Identify which cell holds the provided text, then report its (x, y) central coordinate. 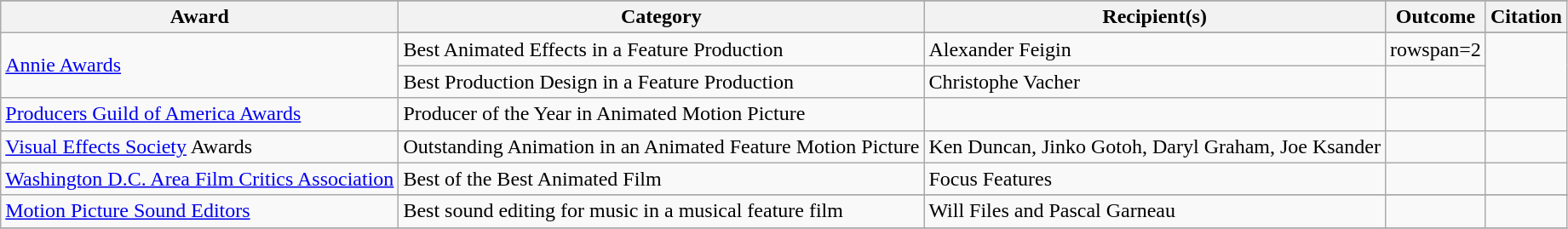
Best of the Best Animated Film (661, 179)
Best Production Design in a Feature Production (661, 82)
Best sound editing for music in a musical feature film (661, 211)
Recipient(s) (1155, 17)
Outcome (1435, 17)
Annie Awards (199, 66)
Alexander Feigin (1155, 49)
Outstanding Animation in an Animated Feature Motion Picture (661, 146)
Best Animated Effects in a Feature Production (661, 49)
Washington D.C. Area Film Critics Association (199, 179)
Christophe Vacher (1155, 82)
Award (199, 17)
Producer of the Year in Animated Motion Picture (661, 114)
Producers Guild of America Awards (199, 114)
Category (661, 17)
Motion Picture Sound Editors (199, 211)
Visual Effects Society Awards (199, 146)
rowspan=2 (1435, 49)
Ken Duncan, Jinko Gotoh, Daryl Graham, Joe Ksander (1155, 146)
Focus Features (1155, 179)
Will Files and Pascal Garneau (1155, 211)
Citation (1526, 17)
